Return the (x, y) coordinate for the center point of the cell that contains the specified text.  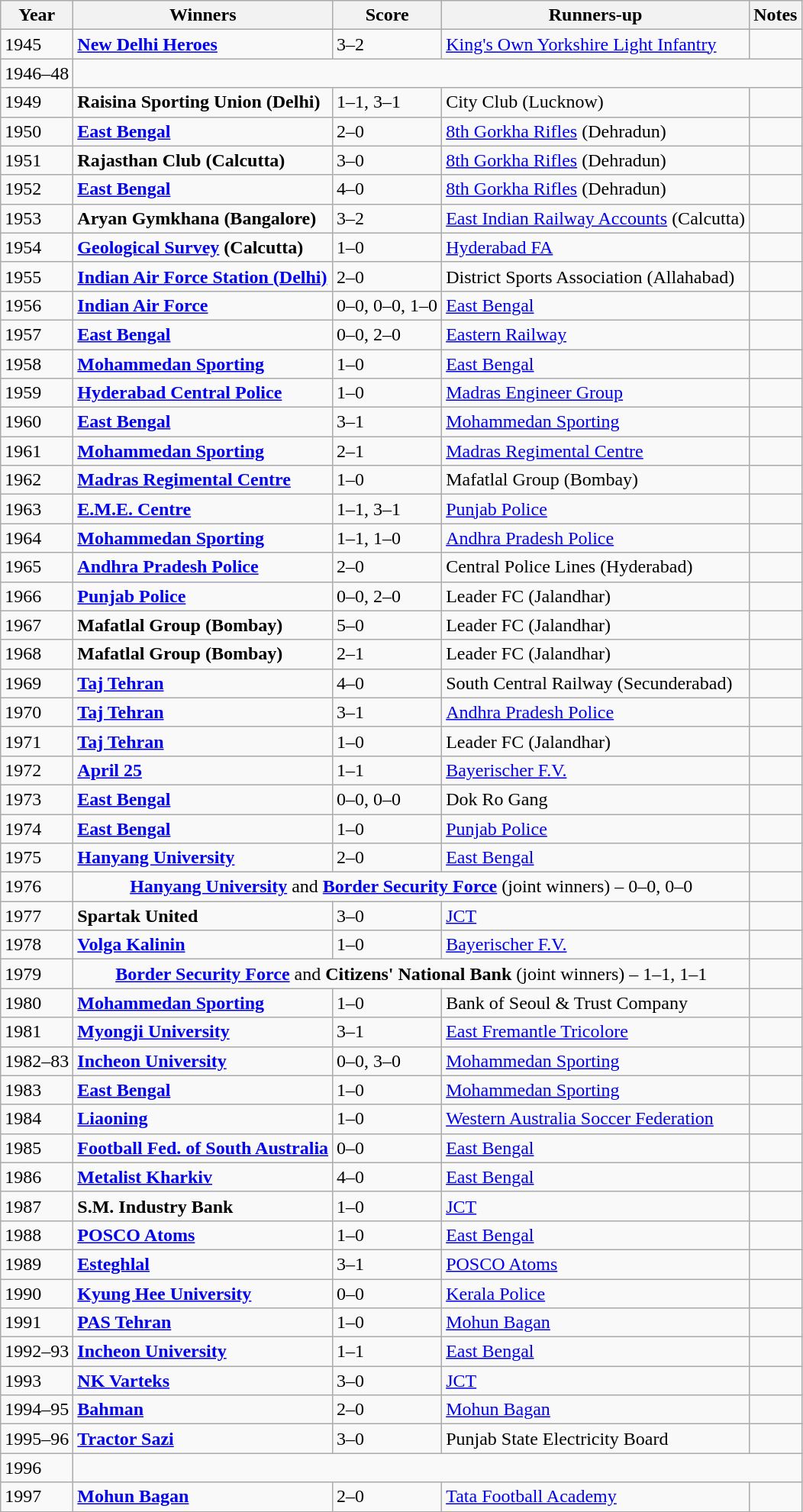
South Central Railway (Secunderabad) (595, 683)
April 25 (203, 770)
1991 (37, 1323)
Spartak United (203, 916)
1952 (37, 189)
East Indian Railway Accounts (Calcutta) (595, 218)
1977 (37, 916)
East Fremantle Tricolore (595, 1032)
1994–95 (37, 1410)
1973 (37, 799)
Indian Air Force (203, 305)
Year (37, 15)
1–1, 1–0 (388, 538)
Hyderabad FA (595, 247)
1950 (37, 131)
1972 (37, 770)
Western Australia Soccer Federation (595, 1119)
1968 (37, 654)
City Club (Lucknow) (595, 102)
1958 (37, 364)
1996 (37, 1468)
1954 (37, 247)
1976 (37, 887)
1980 (37, 1003)
0–0, 3–0 (388, 1061)
1974 (37, 828)
1982–83 (37, 1061)
1992–93 (37, 1352)
Tata Football Academy (595, 1497)
Kerala Police (595, 1294)
1978 (37, 945)
1979 (37, 974)
1987 (37, 1206)
1967 (37, 625)
Winners (203, 15)
Dok Ro Gang (595, 799)
1951 (37, 160)
0–0, 0–0 (388, 799)
Hyderabad Central Police (203, 393)
Volga Kalinin (203, 945)
Esteghlal (203, 1264)
1983 (37, 1090)
1949 (37, 102)
1956 (37, 305)
1945 (37, 44)
Metalist Kharkiv (203, 1177)
PAS Tehran (203, 1323)
Madras Engineer Group (595, 393)
Football Fed. of South Australia (203, 1148)
1984 (37, 1119)
1989 (37, 1264)
1953 (37, 218)
District Sports Association (Allahabad) (595, 276)
Liaoning (203, 1119)
E.M.E. Centre (203, 509)
1955 (37, 276)
1986 (37, 1177)
Myongji University (203, 1032)
1971 (37, 741)
1981 (37, 1032)
1988 (37, 1235)
1960 (37, 422)
NK Varteks (203, 1381)
1969 (37, 683)
Kyung Hee University (203, 1294)
Bahman (203, 1410)
1959 (37, 393)
1966 (37, 596)
Tractor Sazi (203, 1439)
5–0 (388, 625)
Indian Air Force Station (Delhi) (203, 276)
1961 (37, 451)
Hanyang University (203, 858)
1985 (37, 1148)
1997 (37, 1497)
1964 (37, 538)
1995–96 (37, 1439)
Aryan Gymkhana (Bangalore) (203, 218)
Score (388, 15)
Bank of Seoul & Trust Company (595, 1003)
Raisina Sporting Union (Delhi) (203, 102)
Border Security Force and Citizens' National Bank (joint winners) – 1–1, 1–1 (411, 974)
1990 (37, 1294)
1962 (37, 480)
New Delhi Heroes (203, 44)
1946–48 (37, 73)
Geological Survey (Calcutta) (203, 247)
1963 (37, 509)
Notes (776, 15)
King's Own Yorkshire Light Infantry (595, 44)
Rajasthan Club (Calcutta) (203, 160)
Hanyang University and Border Security Force (joint winners) – 0–0, 0–0 (411, 887)
Eastern Railway (595, 334)
1975 (37, 858)
Punjab State Electricity Board (595, 1439)
1957 (37, 334)
Runners-up (595, 15)
1970 (37, 712)
1965 (37, 567)
1993 (37, 1381)
0–0, 0–0, 1–0 (388, 305)
Central Police Lines (Hyderabad) (595, 567)
S.M. Industry Bank (203, 1206)
